Return (x, y) of the center of cell containing provided text 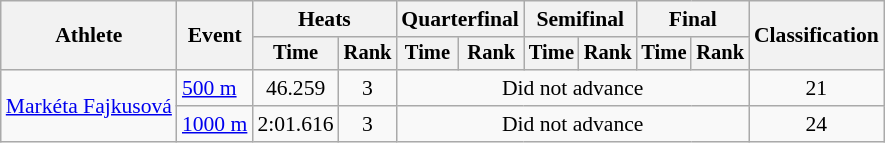
24 (816, 124)
Quarterfinal (460, 19)
Heats (324, 19)
Semifinal (580, 19)
2:01.616 (295, 124)
Final (692, 19)
21 (816, 88)
46.259 (295, 88)
Event (214, 36)
1000 m (214, 124)
500 m (214, 88)
Classification (816, 36)
Athlete (89, 36)
Markéta Fajkusová (89, 106)
